From the cell containing the given text, extract its center point as (X, Y) coordinate. 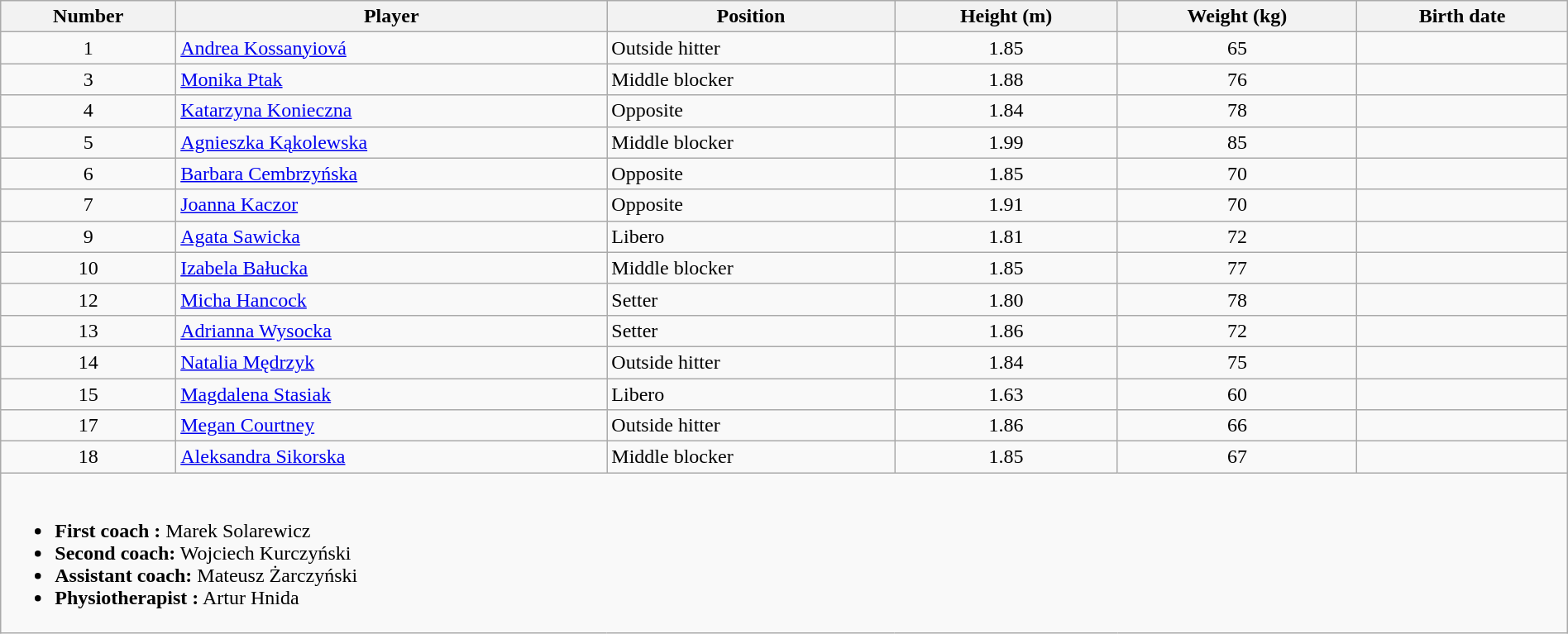
Position (751, 17)
Joanna Kaczor (392, 205)
65 (1237, 48)
Andrea Kossanyiová (392, 48)
Megan Courtney (392, 426)
85 (1237, 142)
66 (1237, 426)
9 (88, 236)
5 (88, 142)
1.81 (1006, 236)
18 (88, 457)
Weight (kg) (1237, 17)
6 (88, 174)
Agata Sawicka (392, 236)
1.80 (1006, 299)
60 (1237, 394)
Micha Hancock (392, 299)
10 (88, 268)
1.88 (1006, 79)
Adrianna Wysocka (392, 331)
76 (1237, 79)
First coach : Marek SolarewiczSecond coach: Wojciech KurczyńskiAssistant coach: Mateusz ŻarczyńskiPhysiotherapist : Artur Hnida (784, 553)
Izabela Bałucka (392, 268)
Birth date (1462, 17)
1 (88, 48)
Katarzyna Konieczna (392, 111)
Monika Ptak (392, 79)
12 (88, 299)
Number (88, 17)
Height (m) (1006, 17)
14 (88, 362)
4 (88, 111)
Magdalena Stasiak (392, 394)
3 (88, 79)
77 (1237, 268)
67 (1237, 457)
1.63 (1006, 394)
Natalia Mędrzyk (392, 362)
1.99 (1006, 142)
Barbara Cembrzyńska (392, 174)
17 (88, 426)
Aleksandra Sikorska (392, 457)
Agnieszka Kąkolewska (392, 142)
15 (88, 394)
Player (392, 17)
75 (1237, 362)
1.91 (1006, 205)
7 (88, 205)
13 (88, 331)
